Extract the (x, y) coordinate from the center of the cell holding the provided text.  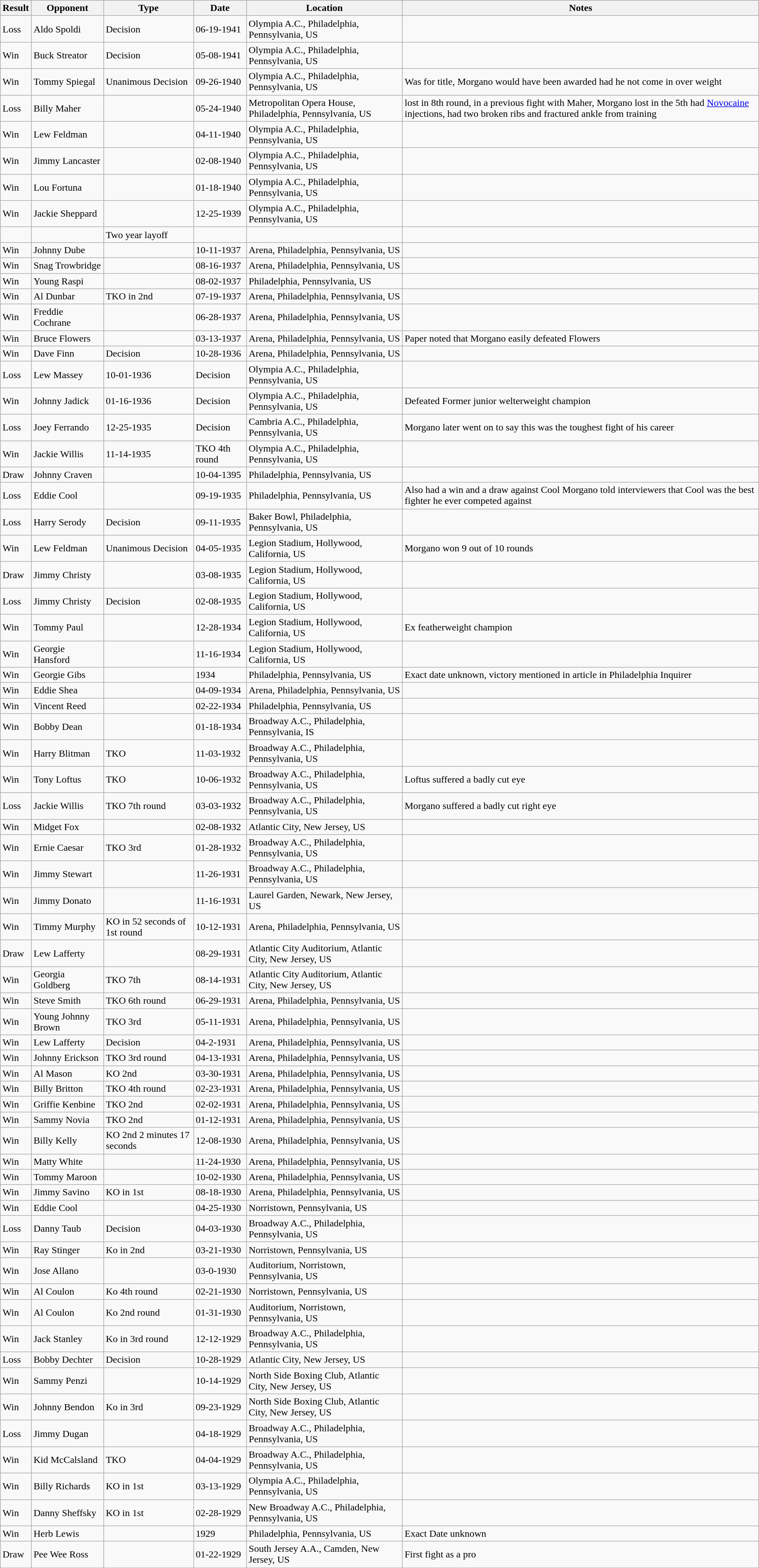
Exact Date unknown (581, 1534)
Defeated Former junior welterweight champion (581, 401)
Was for title, Morgano would have been awarded had he not come in over weight (581, 82)
03-13-1929 (220, 1486)
Two year layoff (148, 234)
Johnny Erickson (67, 1058)
Georgia Goldberg (67, 979)
Dave Finn (67, 354)
01-12-1931 (220, 1120)
Al Mason (67, 1073)
Ko in 2nd (148, 1250)
04-03-1930 (220, 1228)
Bobby Dechter (67, 1360)
Jimmy Lancaster (67, 161)
10-02-1930 (220, 1177)
06-29-1931 (220, 1000)
New Broadway A.C., Philadelphia, Pennsylvania, US (324, 1512)
05-08-1941 (220, 55)
Type (148, 8)
11-03-1932 (220, 753)
06-19-1941 (220, 29)
06-28-1937 (220, 317)
Georgie Gibs (67, 675)
Ko in 3rd (148, 1407)
Griffie Kenbine (67, 1104)
11-24-1930 (220, 1161)
Matty White (67, 1161)
Freddie Cochrane (67, 317)
07-19-1937 (220, 297)
Johnny Craven (67, 475)
Billy Britton (67, 1089)
08-14-1931 (220, 979)
Baker Bowl, Philadelphia, Pennsylvania, US (324, 522)
11-16-1934 (220, 654)
Jimmy Stewart (67, 874)
Johnny Dube (67, 250)
03-13-1937 (220, 338)
03-03-1932 (220, 806)
Result (16, 8)
10-14-1929 (220, 1381)
10-11-1937 (220, 250)
09-11-1935 (220, 522)
03-08-1935 (220, 574)
Billy Maher (67, 108)
04-04-1929 (220, 1460)
Eddie Shea (67, 690)
Midget Fox (67, 827)
1929 (220, 1534)
Date (220, 8)
TKO 7th (148, 979)
Billy Richards (67, 1486)
Notes (581, 8)
02-23-1931 (220, 1089)
01-31-1930 (220, 1312)
Sammy Penzi (67, 1381)
Jimmy Donato (67, 901)
Danny Sheffsky (67, 1512)
Cambria A.C., Philadelphia, Pennsylvania, US (324, 428)
1934 (220, 675)
Lou Fortuna (67, 187)
04-09-1934 (220, 690)
Morgano won 9 out of 10 rounds (581, 548)
Danny Taub (67, 1228)
Herb Lewis (67, 1534)
KO in 52 seconds of 1st round (148, 927)
Tony Loftus (67, 780)
Lew Massey (67, 375)
01-18-1934 (220, 727)
10-12-1931 (220, 927)
02-22-1934 (220, 706)
Billy Kelly (67, 1141)
Also had a win and a draw against Cool Morgano told interviewers that Cool was the best fighter he ever competed against (581, 496)
Ko in 3rd round (148, 1339)
Johnny Jadick (67, 401)
08-16-1937 (220, 265)
TKO 7th round (148, 806)
02-28-1929 (220, 1512)
Georgie Hansford (67, 654)
01-18-1940 (220, 187)
08-29-1931 (220, 953)
TKO 3rd round (148, 1058)
Snag Trowbridge (67, 265)
02-08-1940 (220, 161)
Pee Wee Ross (67, 1555)
Johnny Bendon (67, 1407)
09-19-1935 (220, 496)
Timmy Murphy (67, 927)
05-24-1940 (220, 108)
04-11-1940 (220, 135)
Broadway A.C., Philadelphia, Pennsylvania, IS (324, 727)
Jack Stanley (67, 1339)
01-16-1936 (148, 401)
05-11-1931 (220, 1022)
09-26-1940 (220, 82)
Ernie Caesar (67, 848)
Paper noted that Morgano easily defeated Flowers (581, 338)
Sammy Novia (67, 1120)
South Jersey A.A., Camden, New Jersey, US (324, 1555)
12-28-1934 (220, 627)
10-01-1936 (148, 375)
Young Johnny Brown (67, 1022)
09-23-1929 (220, 1407)
Location (324, 8)
Kid McCalsland (67, 1460)
Exact date unknown, victory mentioned in article in Philadelphia Inquirer (581, 675)
Ko 4th round (148, 1291)
Bruce Flowers (67, 338)
12-25-1939 (220, 213)
KO 2nd (148, 1073)
Jackie Sheppard (67, 213)
04-25-1930 (220, 1208)
KO 2nd 2 minutes 17 seconds (148, 1141)
Jimmy Savino (67, 1192)
Harry Serody (67, 522)
Bobby Dean (67, 727)
Laurel Garden, Newark, New Jersey, US (324, 901)
Ray Stinger (67, 1250)
Harry Blitman (67, 753)
03-30-1931 (220, 1073)
04-18-1929 (220, 1434)
10-04-1395 (220, 475)
02-08-1932 (220, 827)
12-25-1935 (148, 428)
02-21-1930 (220, 1291)
Loftus suffered a badly cut eye (581, 780)
11-26-1931 (220, 874)
Aldo Spoldi (67, 29)
11-14-1935 (148, 454)
04-05-1935 (220, 548)
08-02-1937 (220, 281)
TKO 6th round (148, 1000)
Ex featherweight champion (581, 627)
01-28-1932 (220, 848)
03-21-1930 (220, 1250)
02-02-1931 (220, 1104)
08-18-1930 (220, 1192)
Joey Ferrando (67, 428)
First fight as a pro (581, 1555)
02-08-1935 (220, 601)
04-13-1931 (220, 1058)
Tommy Spiegal (67, 82)
10-28-1929 (220, 1360)
10-06-1932 (220, 780)
Buck Streator (67, 55)
Opponent (67, 8)
Jose Allano (67, 1271)
Morgano later went on to say this was the toughest fight of his career (581, 428)
Metropolitan Opera House, Philadelphia, Pennsylvania, US (324, 108)
Tommy Paul (67, 627)
Tommy Maroon (67, 1177)
12-08-1930 (220, 1141)
Morgano suffered a badly cut right eye (581, 806)
12-12-1929 (220, 1339)
Vincent Reed (67, 706)
03-0-1930 (220, 1271)
11-16-1931 (220, 901)
Steve Smith (67, 1000)
10-28-1936 (220, 354)
Jimmy Dugan (67, 1434)
Al Dunbar (67, 297)
Ko 2nd round (148, 1312)
Young Raspi (67, 281)
04-2-1931 (220, 1043)
01-22-1929 (220, 1555)
TKO in 2nd (148, 297)
